Return [X, Y] of the center of cell containing provided text 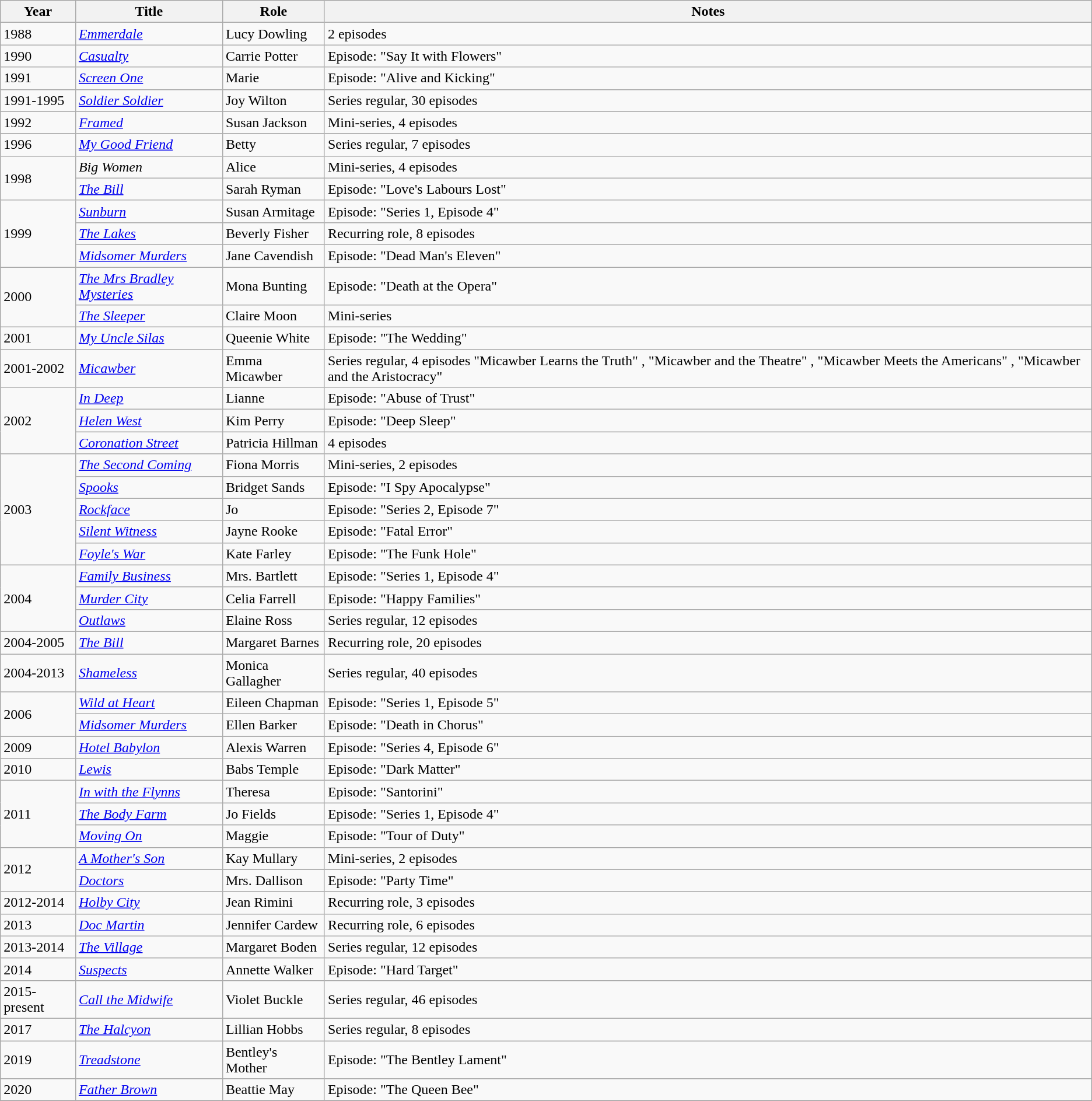
2001 [38, 338]
In Deep [149, 399]
My Uncle Silas [149, 338]
Emma Micawber [273, 369]
2012 [38, 869]
1988 [38, 34]
The Sleeper [149, 316]
Beattie May [273, 1090]
Jennifer Cardew [273, 925]
Foyle's War [149, 554]
Doc Martin [149, 925]
Episode: "The Queen Bee" [708, 1090]
Eileen Chapman [273, 703]
Mrs. Bartlett [273, 576]
Jayne Rooke [273, 532]
Big Women [149, 167]
Jane Cavendish [273, 256]
Silent Witness [149, 532]
Queenie White [273, 338]
2002 [38, 421]
Rockface [149, 509]
Role [273, 12]
Susan Jackson [273, 123]
Murder City [149, 598]
1998 [38, 178]
Susan Armitage [273, 211]
Marie [273, 78]
Jo [273, 509]
Carrie Potter [273, 56]
2004 [38, 598]
2000 [38, 298]
Soldier Soldier [149, 100]
Lewis [149, 770]
The Village [149, 947]
Claire Moon [273, 316]
Series regular, 46 episodes [708, 999]
Episode: "Death at the Opera" [708, 286]
The Lakes [149, 233]
Call the Midwife [149, 999]
Series regular, 8 episodes [708, 1029]
Episode: "Dead Man's Eleven" [708, 256]
Casualty [149, 56]
2004-2005 [38, 642]
Annette Walker [273, 969]
1991 [38, 78]
Episode: "Series 1, Episode 5" [708, 703]
Micawber [149, 369]
Mrs. Dallison [273, 880]
Suspects [149, 969]
A Mother's Son [149, 858]
Episode: "I Spy Apocalypse" [708, 487]
Coronation Street [149, 443]
In with the Flynns [149, 792]
Kay Mullary [273, 858]
Episode: "Hard Target" [708, 969]
Kim Perry [273, 421]
Jo Fields [273, 814]
Episode: "The Funk Hole" [708, 554]
The Body Farm [149, 814]
Spooks [149, 487]
1999 [38, 233]
1991-1995 [38, 100]
Fiona Morris [273, 465]
The Second Coming [149, 465]
Kate Farley [273, 554]
2014 [38, 969]
2006 [38, 714]
Series regular, 40 episodes [708, 672]
Celia Farrell [273, 598]
Episode: "Santorini" [708, 792]
2020 [38, 1090]
Notes [708, 12]
Recurring role, 20 episodes [708, 642]
2017 [38, 1029]
Beverly Fisher [273, 233]
Screen One [149, 78]
Joy Wilton [273, 100]
1990 [38, 56]
Title [149, 12]
Episode: "Death in Chorus" [708, 725]
Lucy Dowling [273, 34]
Lianne [273, 399]
Family Business [149, 576]
Episode: "Dark Matter" [708, 770]
Margaret Boden [273, 947]
Mona Bunting [273, 286]
My Good Friend [149, 145]
Episode: "Fatal Error" [708, 532]
Monica Gallagher [273, 672]
Margaret Barnes [273, 642]
2 episodes [708, 34]
Year [38, 12]
Ellen Barker [273, 725]
Episode: "Alive and Kicking" [708, 78]
2012-2014 [38, 903]
Lillian Hobbs [273, 1029]
Treadstone [149, 1060]
Outlaws [149, 620]
Father Brown [149, 1090]
Alexis Warren [273, 747]
The Halcyon [149, 1029]
Betty [273, 145]
Violet Buckle [273, 999]
Bridget Sands [273, 487]
Episode: "Abuse of Trust" [708, 399]
Episode: "Say It with Flowers" [708, 56]
2013 [38, 925]
Episode: "Series 2, Episode 7" [708, 509]
Helen West [149, 421]
Elaine Ross [273, 620]
Episode: "Tour of Duty" [708, 836]
Framed [149, 123]
2009 [38, 747]
Patricia Hillman [273, 443]
Episode: "The Bentley Lament" [708, 1060]
2011 [38, 814]
Episode: "Love's Labours Lost" [708, 189]
4 episodes [708, 443]
The Mrs Bradley Mysteries [149, 286]
Episode: "Series 4, Episode 6" [708, 747]
Alice [273, 167]
Recurring role, 8 episodes [708, 233]
Maggie [273, 836]
2013-2014 [38, 947]
2004-2013 [38, 672]
Babs Temple [273, 770]
2015-present [38, 999]
Recurring role, 3 episodes [708, 903]
Episode: "Party Time" [708, 880]
Sarah Ryman [273, 189]
2010 [38, 770]
1992 [38, 123]
2001-2002 [38, 369]
Holby City [149, 903]
Hotel Babylon [149, 747]
Series regular, 30 episodes [708, 100]
Series regular, 4 episodes "Micawber Learns the Truth" , "Micawber and the Theatre" , "Micawber Meets the Americans" , "Micawber and the Aristocracy" [708, 369]
Mini-series [708, 316]
Episode: "Deep Sleep" [708, 421]
Doctors [149, 880]
Recurring role, 6 episodes [708, 925]
1996 [38, 145]
Theresa [273, 792]
Wild at Heart [149, 703]
Episode: "The Wedding" [708, 338]
Bentley's Mother [273, 1060]
Episode: "Happy Families" [708, 598]
Emmerdale [149, 34]
2003 [38, 509]
Moving On [149, 836]
Shameless [149, 672]
Sunburn [149, 211]
2019 [38, 1060]
Jean Rimini [273, 903]
Series regular, 7 episodes [708, 145]
